Identify which cell holds the provided text, then report its [X, Y] central coordinate. 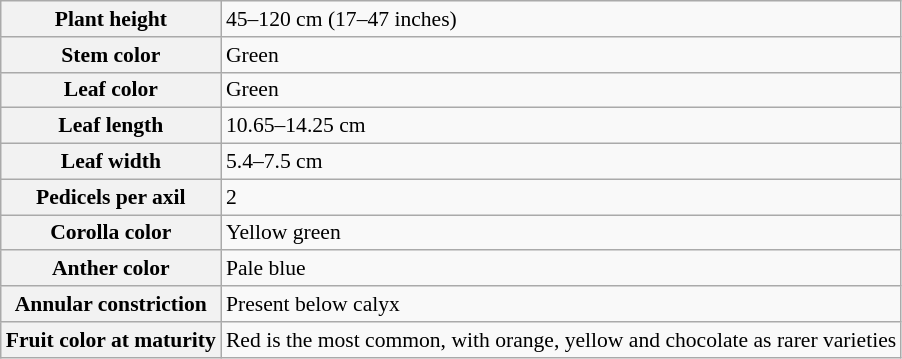
Stem color [111, 55]
10.65–14.25 cm [561, 126]
2 [561, 197]
Yellow green [561, 233]
Corolla color [111, 233]
Anther color [111, 269]
Pale blue [561, 269]
Leaf length [111, 126]
Pedicels per axil [111, 197]
Leaf color [111, 90]
Present below calyx [561, 304]
Fruit color at maturity [111, 340]
5.4–7.5 cm [561, 162]
Red is the most common, with orange, yellow and chocolate as rarer varieties [561, 340]
45–120 cm (17–47 inches) [561, 19]
Leaf width [111, 162]
Annular constriction [111, 304]
Plant height [111, 19]
